Find where the given text appears and provide that cell's center as [x, y] coordinate. 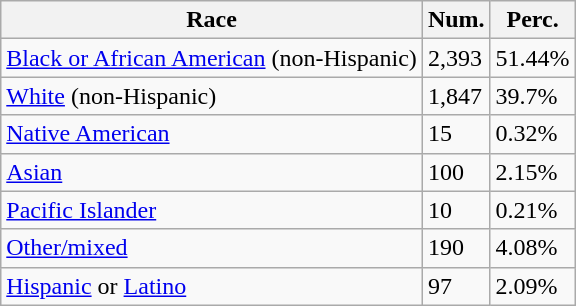
100 [456, 172]
Race [212, 20]
Num. [456, 20]
2.15% [532, 172]
190 [456, 248]
Perc. [532, 20]
10 [456, 210]
Native American [212, 134]
15 [456, 134]
0.21% [532, 210]
Black or African American (non-Hispanic) [212, 58]
Other/mixed [212, 248]
1,847 [456, 96]
0.32% [532, 134]
39.7% [532, 96]
White (non-Hispanic) [212, 96]
4.08% [532, 248]
2,393 [456, 58]
2.09% [532, 286]
51.44% [532, 58]
Hispanic or Latino [212, 286]
97 [456, 286]
Pacific Islander [212, 210]
Asian [212, 172]
